Output the (X, Y) coordinate of the center of the cell containing the given text.  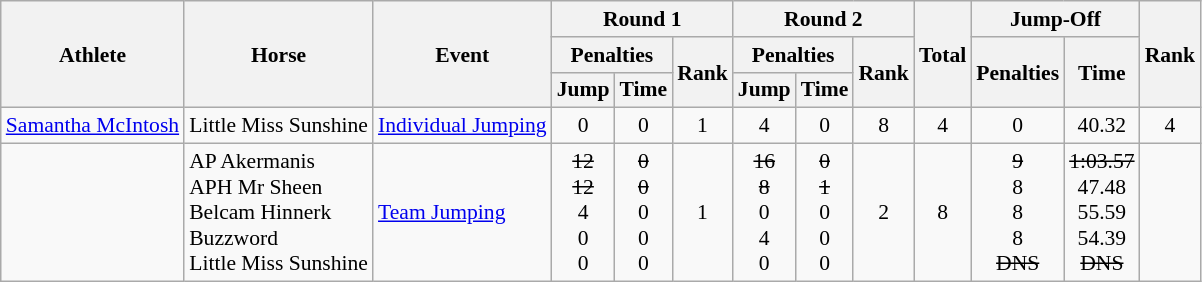
Horse (278, 54)
01000 (825, 213)
Total (942, 54)
Round 1 (642, 19)
Jump-Off (1055, 19)
168040 (764, 213)
9888DNS (1018, 213)
40.32 (1102, 126)
2 (884, 213)
Team Jumping (462, 213)
Athlete (92, 54)
00000 (644, 213)
Round 2 (824, 19)
AP AkermanisAPH Mr SheenBelcam HinnerkBuzzwordLittle Miss Sunshine (278, 213)
Little Miss Sunshine (278, 126)
Individual Jumping (462, 126)
1212400 (584, 213)
Event (462, 54)
1:03.5747.4855.5954.39DNS (1102, 213)
Samantha McIntosh (92, 126)
